Detect which cell encompasses the target text, then output its [x, y] center coordinate. 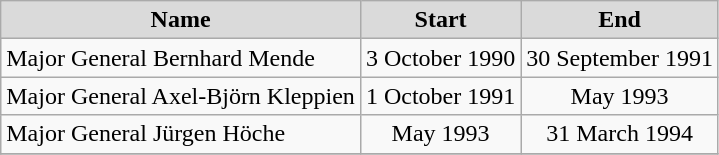
30 September 1991 [620, 58]
End [620, 20]
Start [440, 20]
Major General Bernhard Mende [181, 58]
Major General Jürgen Höche [181, 134]
3 October 1990 [440, 58]
31 March 1994 [620, 134]
Major General Axel-Björn Kleppien [181, 96]
Name [181, 20]
1 October 1991 [440, 96]
